Return [X, Y] of the center of cell containing provided text 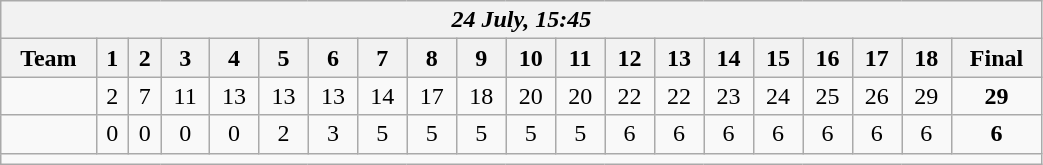
9 [482, 58]
15 [778, 58]
Team [48, 58]
24 [778, 96]
8 [432, 58]
23 [728, 96]
25 [828, 96]
1 [112, 58]
4 [234, 58]
24 July, 15:45 [522, 20]
16 [828, 58]
Final [996, 58]
10 [530, 58]
12 [630, 58]
26 [876, 96]
